Output the (X, Y) coordinate of the center of the cell containing the given text.  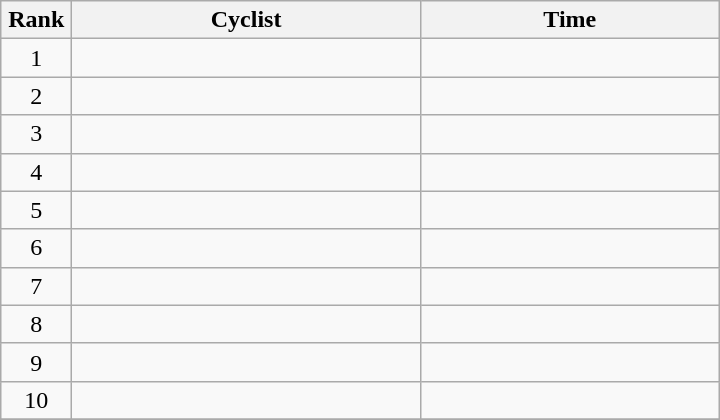
2 (36, 96)
3 (36, 134)
8 (36, 324)
9 (36, 362)
Time (570, 20)
10 (36, 400)
Rank (36, 20)
6 (36, 248)
7 (36, 286)
4 (36, 172)
Cyclist (246, 20)
5 (36, 210)
1 (36, 58)
